Output the [x, y] coordinate of the center of the cell containing the given text.  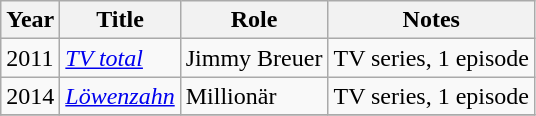
Role [254, 20]
Löwenzahn [120, 96]
Year [30, 20]
2014 [30, 96]
Jimmy Breuer [254, 58]
TV total [120, 58]
Notes [432, 20]
2011 [30, 58]
Title [120, 20]
Millionär [254, 96]
